Search for the cell housing the specified text and yield its [X, Y] center coordinate. 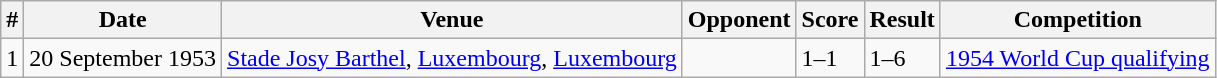
Opponent [739, 20]
1–1 [830, 58]
Date [123, 20]
Competition [1078, 20]
Stade Josy Barthel, Luxembourg, Luxembourg [452, 58]
# [12, 20]
Result [902, 20]
1954 World Cup qualifying [1078, 58]
Score [830, 20]
Venue [452, 20]
1–6 [902, 58]
1 [12, 58]
20 September 1953 [123, 58]
